Capture the cell that displays the provided text and extract its (x, y) central coordinate. 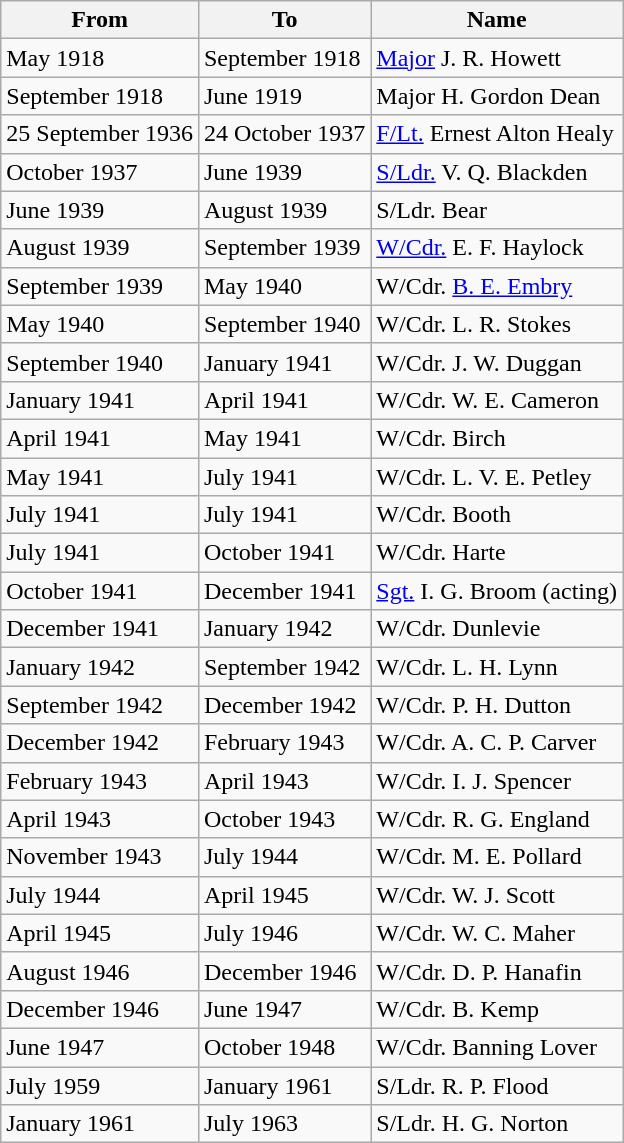
25 September 1936 (100, 134)
S/Ldr. V. Q. Blackden (497, 172)
October 1937 (100, 172)
S/Ldr. R. P. Flood (497, 1085)
W/Cdr. L. V. E. Petley (497, 477)
May 1918 (100, 58)
June 1919 (284, 96)
S/Ldr. H. G. Norton (497, 1124)
W/Cdr. B. E. Embry (497, 286)
July 1959 (100, 1085)
Major J. R. Howett (497, 58)
July 1963 (284, 1124)
W/Cdr. W. E. Cameron (497, 400)
W/Cdr. Banning Lover (497, 1047)
W/Cdr. I. J. Spencer (497, 781)
October 1943 (284, 819)
W/Cdr. A. C. P. Carver (497, 743)
W/Cdr. R. G. England (497, 819)
W/Cdr. L. R. Stokes (497, 324)
S/Ldr. Bear (497, 210)
W/Cdr. E. F. Haylock (497, 248)
From (100, 20)
Major H. Gordon Dean (497, 96)
W/Cdr. M. E. Pollard (497, 857)
July 1946 (284, 933)
Name (497, 20)
W/Cdr. Booth (497, 515)
W/Cdr. B. Kemp (497, 1009)
24 October 1937 (284, 134)
W/Cdr. D. P. Hanafin (497, 971)
W/Cdr. W. J. Scott (497, 895)
Sgt. I. G. Broom (acting) (497, 591)
W/Cdr. Harte (497, 553)
W/Cdr. W. C. Maher (497, 933)
W/Cdr. Dunlevie (497, 629)
W/Cdr. L. H. Lynn (497, 667)
November 1943 (100, 857)
W/Cdr. Birch (497, 438)
October 1948 (284, 1047)
W/Cdr. J. W. Duggan (497, 362)
W/Cdr. P. H. Dutton (497, 705)
F/Lt. Ernest Alton Healy (497, 134)
August 1946 (100, 971)
To (284, 20)
